Search for the cell housing the specified text and yield its (x, y) center coordinate. 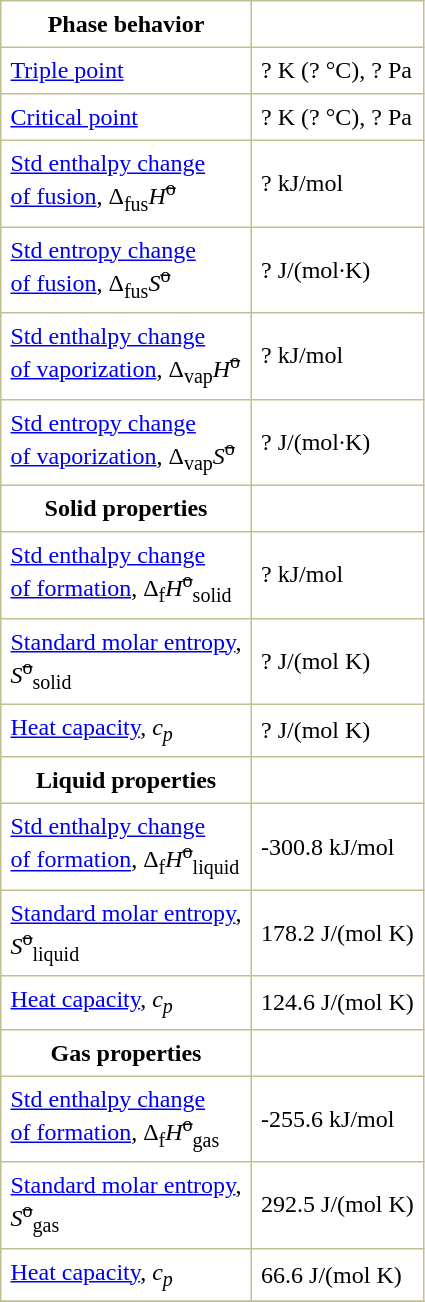
Phase behavior (126, 24)
Std entropy changeof vaporization, ΔvapSo (126, 442)
Standard molar entropy,Soliquid (126, 933)
66.6 J/(mol K) (337, 1274)
Triple point (126, 70)
Std enthalpy changeof formation, ΔfHogas (126, 1119)
178.2 J/(mol K) (337, 933)
-300.8 kJ/mol (337, 847)
Std enthalpy changeof formation, ΔfHoliquid (126, 847)
Std entropy changeof fusion, ΔfusSo (126, 270)
-255.6 kJ/mol (337, 1119)
124.6 J/(mol K) (337, 1002)
Critical point (126, 117)
Standard molar entropy,Sosolid (126, 661)
Solid properties (126, 508)
Std enthalpy changeof fusion, ΔfusHo (126, 183)
Std enthalpy changeof vaporization, ΔvapHo (126, 356)
Gas properties (126, 1052)
292.5 J/(mol K) (337, 1205)
Liquid properties (126, 780)
Std enthalpy changeof formation, ΔfHosolid (126, 575)
Standard molar entropy,Sogas (126, 1205)
